Locate the cell with the specified text and output its [X, Y] center coordinate. 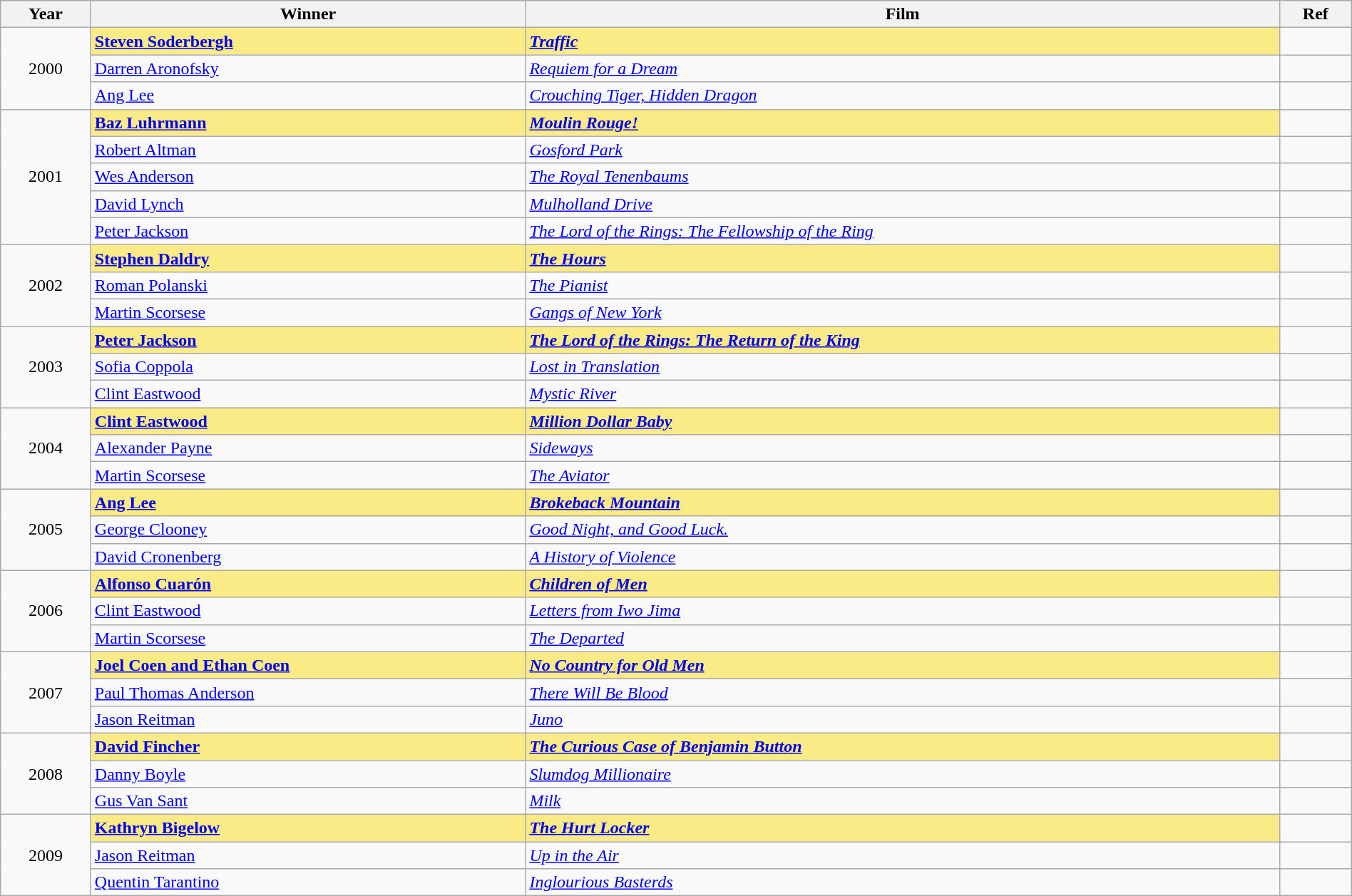
Mulholland Drive [903, 204]
2004 [46, 448]
2008 [46, 773]
Alexander Payne [308, 448]
Mystic River [903, 394]
2005 [46, 530]
Quentin Tarantino [308, 882]
The Lord of the Rings: The Fellowship of the Ring [903, 231]
The Curious Case of Benjamin Button [903, 746]
2007 [46, 692]
Film [903, 14]
A History of Violence [903, 557]
George Clooney [308, 530]
Stephen Daldry [308, 258]
The Hurt Locker [903, 828]
The Hours [903, 258]
The Royal Tenenbaums [903, 177]
Letters from Iwo Jima [903, 611]
Joel Coen and Ethan Coen [308, 665]
Danny Boyle [308, 773]
No Country for Old Men [903, 665]
The Pianist [903, 285]
There Will Be Blood [903, 692]
David Cronenberg [308, 557]
Kathryn Bigelow [308, 828]
Darren Aronofsky [308, 68]
2003 [46, 367]
2001 [46, 177]
Children of Men [903, 584]
Ref [1315, 14]
Milk [903, 801]
Slumdog Millionaire [903, 773]
Paul Thomas Anderson [308, 692]
Moulin Rouge! [903, 123]
Alfonso Cuarón [308, 584]
The Departed [903, 638]
Juno [903, 719]
2002 [46, 285]
Inglourious Basterds [903, 882]
Gus Van Sant [308, 801]
Sideways [903, 448]
Up in the Air [903, 855]
Brokeback Mountain [903, 503]
Requiem for a Dream [903, 68]
The Aviator [903, 475]
Lost in Translation [903, 367]
Million Dollar Baby [903, 421]
Winner [308, 14]
Crouching Tiger, Hidden Dragon [903, 96]
Gangs of New York [903, 312]
Good Night, and Good Luck. [903, 530]
Sofia Coppola [308, 367]
2000 [46, 68]
Gosford Park [903, 150]
Baz Luhrmann [308, 123]
2009 [46, 855]
Wes Anderson [308, 177]
Traffic [903, 41]
The Lord of the Rings: The Return of the King [903, 340]
Robert Altman [308, 150]
David Fincher [308, 746]
Steven Soderbergh [308, 41]
David Lynch [308, 204]
Roman Polanski [308, 285]
Year [46, 14]
2006 [46, 611]
